Detect which cell encompasses the target text, then output its [X, Y] center coordinate. 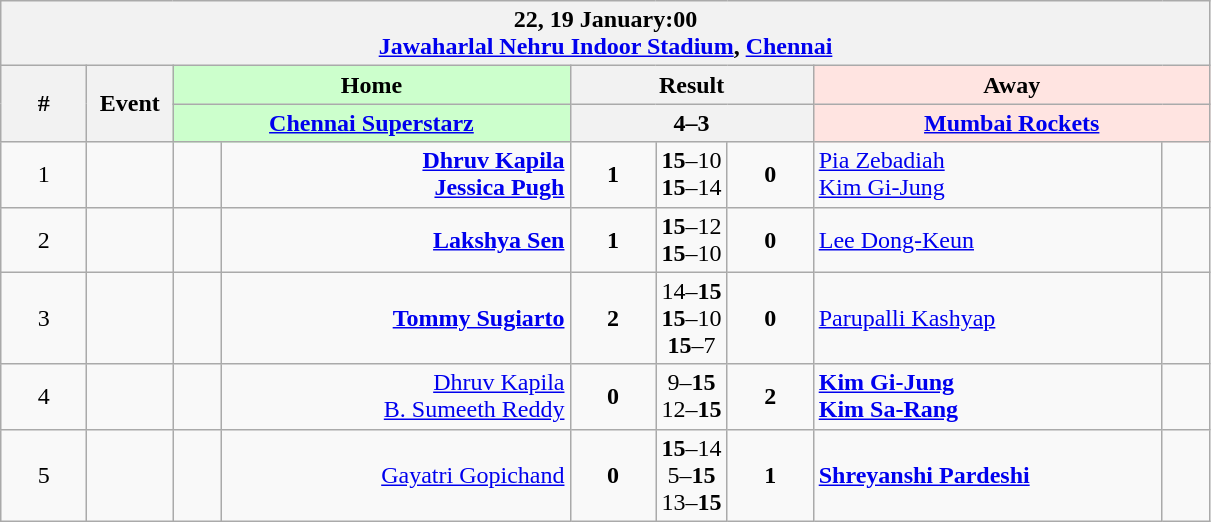
4 [44, 396]
Event [130, 104]
Dhruv Kapila Jessica Pugh [396, 174]
Home [372, 85]
15–1015–14 [692, 174]
Shreyanshi Pardeshi [988, 475]
15–145–1513–15 [692, 475]
Chennai Superstarz [372, 123]
9–1512–15 [692, 396]
Pia Zebadiah Kim Gi-Jung [988, 174]
22, 19 January:00Jawaharlal Nehru Indoor Stadium, Chennai [606, 34]
15–1215–10 [692, 240]
Tommy Sugiarto [396, 318]
Kim Gi-Jung Kim Sa-Rang [988, 396]
Mumbai Rockets [1012, 123]
Gayatri Gopichand [396, 475]
Lee Dong-Keun [988, 240]
Result [692, 85]
5 [44, 475]
# [44, 104]
4–3 [692, 123]
Dhruv Kapila B. Sumeeth Reddy [396, 396]
14–1515–1015–7 [692, 318]
Parupalli Kashyap [988, 318]
3 [44, 318]
Lakshya Sen [396, 240]
Away [1012, 85]
